For the text-containing cell, return its midpoint in [x, y] coordinate format. 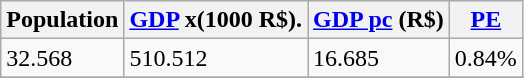
GDP x(1000 R$). [216, 20]
0.84% [486, 58]
Population [62, 20]
16.685 [379, 58]
GDP pc (R$) [379, 20]
510.512 [216, 58]
32.568 [62, 58]
PE [486, 20]
